Find where the given text appears and provide that cell's center as (X, Y) coordinate. 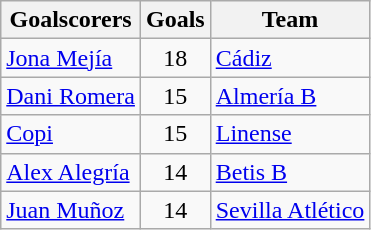
Alex Alegría (71, 172)
18 (175, 58)
Copi (71, 134)
Team (290, 20)
Betis B (290, 172)
Jona Mejía (71, 58)
Dani Romera (71, 96)
Juan Muñoz (71, 210)
Goals (175, 20)
Almería B (290, 96)
Cádiz (290, 58)
Sevilla Atlético (290, 210)
Goalscorers (71, 20)
Linense (290, 134)
